Locate the cell with the specified text and output its (X, Y) center coordinate. 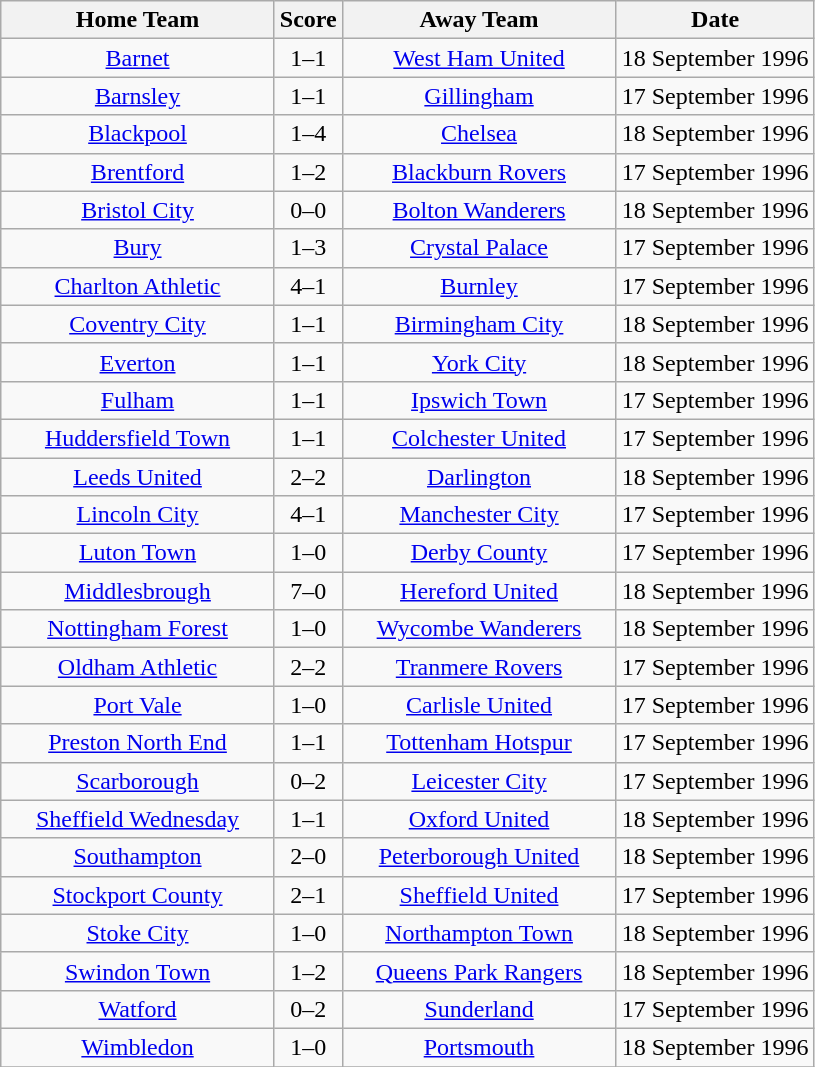
Queens Park Rangers (479, 971)
Oldham Athletic (138, 667)
Middlesbrough (138, 591)
Chelsea (479, 134)
Blackburn Rovers (479, 172)
Luton Town (138, 553)
Tottenham Hotspur (479, 743)
Blackpool (138, 134)
Southampton (138, 857)
Manchester City (479, 515)
Charlton Athletic (138, 286)
1–3 (308, 248)
Watford (138, 1009)
Stockport County (138, 895)
West Ham United (479, 58)
Bolton Wanderers (479, 210)
Coventry City (138, 324)
Bury (138, 248)
Swindon Town (138, 971)
Scarborough (138, 781)
Peterborough United (479, 857)
Fulham (138, 400)
Leicester City (479, 781)
Ipswich Town (479, 400)
Darlington (479, 477)
Stoke City (138, 933)
0–0 (308, 210)
Sheffield Wednesday (138, 819)
Wycombe Wanderers (479, 629)
Derby County (479, 553)
Nottingham Forest (138, 629)
Away Team (479, 20)
Wimbledon (138, 1047)
2–1 (308, 895)
Barnet (138, 58)
Home Team (138, 20)
Sunderland (479, 1009)
2–0 (308, 857)
Tranmere Rovers (479, 667)
Date (716, 20)
Sheffield United (479, 895)
Hereford United (479, 591)
Burnley (479, 286)
Carlisle United (479, 705)
Colchester United (479, 438)
Birmingham City (479, 324)
7–0 (308, 591)
Huddersfield Town (138, 438)
Port Vale (138, 705)
York City (479, 362)
Preston North End (138, 743)
Gillingham (479, 96)
Barnsley (138, 96)
Northampton Town (479, 933)
Score (308, 20)
Everton (138, 362)
Bristol City (138, 210)
Leeds United (138, 477)
Brentford (138, 172)
Portsmouth (479, 1047)
Lincoln City (138, 515)
Oxford United (479, 819)
1–4 (308, 134)
Crystal Palace (479, 248)
